Identify which cell holds the provided text, then report its (x, y) central coordinate. 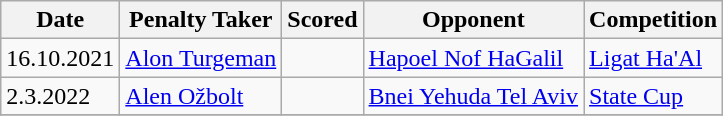
Alon Turgeman (201, 58)
Opponent (473, 20)
Competition (654, 20)
Bnei Yehuda Tel Aviv (473, 96)
State Cup (654, 96)
Scored (322, 20)
Date (60, 20)
Hapoel Nof HaGalil (473, 58)
2.3.2022 (60, 96)
16.10.2021 (60, 58)
Ligat Ha'Al (654, 58)
Alen Ožbolt (201, 96)
Penalty Taker (201, 20)
